Return the (X, Y) coordinate for the center point of the cell that contains the specified text.  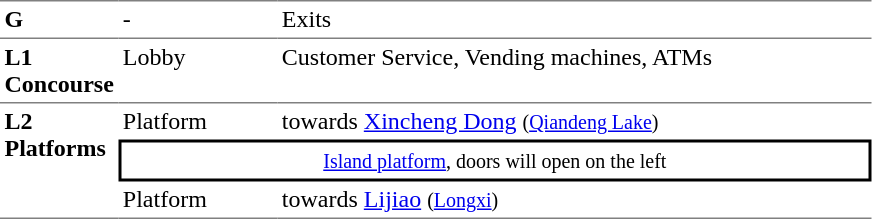
- (198, 19)
Lobby (198, 71)
G (59, 19)
L1Concourse (59, 71)
Customer Service, Vending machines, ATMs (574, 71)
towards Xincheng Dong (Qiandeng Lake) (574, 122)
Exits (574, 19)
Island platform, doors will open on the left (494, 161)
Platform (198, 122)
